Determine the [X, Y] coordinate at the center of the cell enclosing the given text.  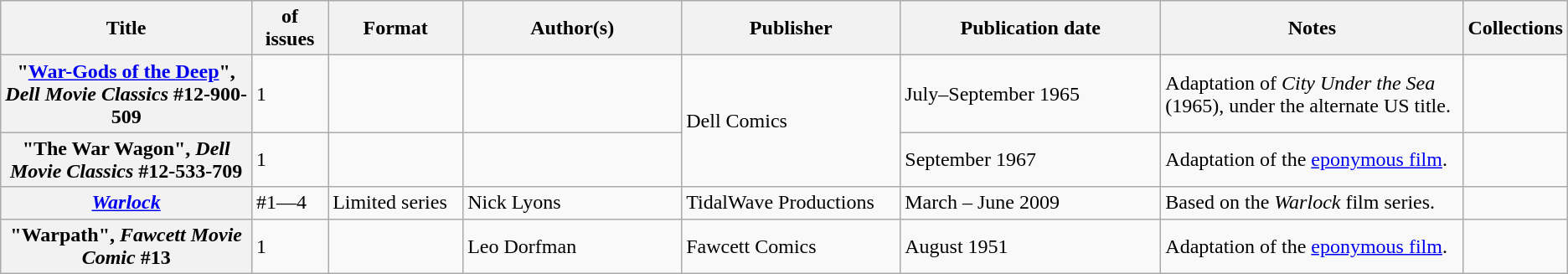
Collections [1515, 28]
Dell Comics [791, 121]
Format [395, 28]
"The War Wagon", Dell Movie Classics #12-533-709 [126, 159]
Adaptation of City Under the Sea (1965), under the alternate US title. [1312, 94]
Author(s) [573, 28]
Notes [1312, 28]
"Warpath", Fawcett Movie Comic #13 [126, 246]
Nick Lyons [573, 203]
Warlock [126, 203]
#1—4 [290, 203]
Title [126, 28]
Based on the Warlock film series. [1312, 203]
August 1951 [1030, 246]
September 1967 [1030, 159]
Fawcett Comics [791, 246]
of issues [290, 28]
"War-Gods of the Deep", Dell Movie Classics #12-900-509 [126, 94]
Publisher [791, 28]
March – June 2009 [1030, 203]
July–September 1965 [1030, 94]
Limited series [395, 203]
Publication date [1030, 28]
Leo Dorfman [573, 246]
TidalWave Productions [791, 203]
